For the text-containing cell, return its midpoint in (x, y) coordinate format. 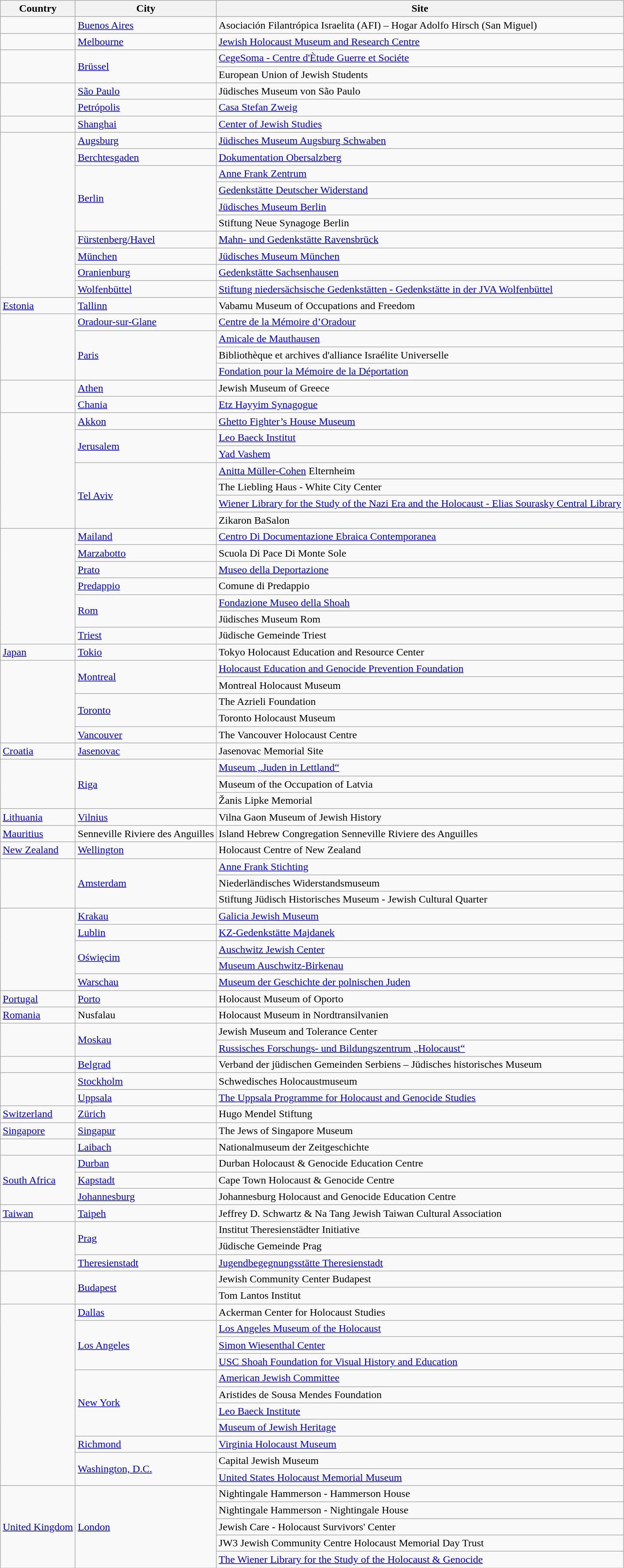
Jüdisches Museum Rom (420, 619)
Los Angeles Museum of the Holocaust (420, 1329)
Aristides de Sousa Mendes Foundation (420, 1395)
Durban (146, 1164)
Prag (146, 1238)
Holocaust Museum in Nordtransilvanien (420, 1015)
São Paulo (146, 91)
Berchtesgaden (146, 157)
Museum of Jewish Heritage (420, 1428)
Nationalmuseum der Zeitgeschichte (420, 1147)
New York (146, 1403)
Institut Theresienstädter Initiative (420, 1229)
The Uppsala Programme for Holocaust and Genocide Studies (420, 1098)
Jüdisches Museum Berlin (420, 207)
Oradour-sur-Glane (146, 322)
Jewish Holocaust Museum and Research Centre (420, 42)
Theresienstadt (146, 1263)
USC Shoah Foundation for Visual History and Education (420, 1362)
Stiftung niedersächsische Gedenkstätten - Gedenkstätte in der JVA Wolfenbüttel (420, 289)
Richmond (146, 1444)
Stockholm (146, 1081)
Fürstenberg/Havel (146, 240)
Russisches Forschungs- und Bildungszentrum „Holocaust“ (420, 1048)
Simon Wiesenthal Center (420, 1345)
Japan (38, 652)
München (146, 256)
Singapore (38, 1131)
Jewish Museum and Tolerance Center (420, 1032)
Leo Baeck Institute (420, 1411)
Island Hebrew Congregation Senneville Riviere des Anguilles (420, 834)
The Liebling Haus - White City Center (420, 487)
Krakau (146, 916)
Cape Town Holocaust & Genocide Centre (420, 1180)
Jewish Care - Holocaust Survivors' Center (420, 1526)
Johannesburg Holocaust and Genocide Education Centre (420, 1196)
Akkon (146, 421)
Scuola Di Pace Di Monte Sole (420, 553)
Senneville Riviere des Anguilles (146, 834)
Estonia (38, 306)
Yad Vashem (420, 454)
Museum „Juden in Lettland“ (420, 768)
South Africa (38, 1180)
Holocaust Museum of Oporto (420, 998)
Verband der jüdischen Gemeinden Serbiens – Jüdisches historisches Museum (420, 1065)
City (146, 9)
Paris (146, 355)
European Union of Jewish Students (420, 75)
Fondazione Museo della Shoah (420, 603)
London (146, 1526)
Ackerman Center for Holocaust Studies (420, 1312)
Center of Jewish Studies (420, 124)
Porto (146, 998)
Predappio (146, 586)
The Wiener Library for the Study of the Holocaust & Genocide (420, 1560)
Buenos Aires (146, 25)
Tokyo Holocaust Education and Resource Center (420, 652)
Vancouver (146, 735)
Anitta Müller-Cohen Elternheim (420, 470)
Jewish Museum of Greece (420, 388)
Chania (146, 404)
Leo Baeck Institut (420, 437)
Melbourne (146, 42)
Schwedisches Holocaustmuseum (420, 1081)
Jewish Community Center Budapest (420, 1279)
Nusfalau (146, 1015)
New Zealand (38, 850)
The Azrieli Foundation (420, 701)
Los Angeles (146, 1345)
Rom (146, 611)
Uppsala (146, 1098)
Stiftung Neue Synagoge Berlin (420, 223)
Stiftung Jüdisch Historisches Museum - Jewish Cultural Quarter (420, 900)
Zürich (146, 1114)
Museum der Geschichte der polnischen Juden (420, 982)
Lublin (146, 932)
Holocaust Education and Genocide Prevention Foundation (420, 668)
Marzabotto (146, 553)
Casa Stefan Zweig (420, 108)
Anne Frank Stichting (420, 867)
Budapest (146, 1288)
Kapstadt (146, 1180)
Augsburg (146, 140)
The Jews of Singapore Museum (420, 1131)
Lithuania (38, 817)
Centro Di Documentazione Ebraica Contemporanea (420, 537)
Galicia Jewish Museum (420, 916)
Petrópolis (146, 108)
Switzerland (38, 1114)
Jugendbegegnungsstätte Theresienstadt (420, 1263)
Fondation pour la Mémoire de la Déportation (420, 372)
Gedenkstätte Sachsenhausen (420, 273)
Wiener Library for the Study of the Nazi Era and the Holocaust - Elias Sourasky Central Library (420, 504)
Croatia (38, 751)
Site (420, 9)
Jüdisches Museum Augsburg Schwaben (420, 140)
The Vancouver Holocaust Centre (420, 735)
CegeSoma - Centre d'Ètude Guerre et Sociéte (420, 58)
Prato (146, 570)
Hugo Mendel Stiftung (420, 1114)
Tom Lantos Institut (420, 1296)
Capital Jewish Museum (420, 1460)
Toronto (146, 710)
Anne Frank Zentrum (420, 173)
Žanis Lipke Memorial (420, 801)
Taipeh (146, 1213)
Brüssel (146, 66)
Museo della Deportazione (420, 570)
Jüdische Gemeinde Triest (420, 636)
Vilna Gaon Museum of Jewish History (420, 817)
American Jewish Committee (420, 1378)
Montreal Holocaust Museum (420, 685)
Jüdisches Museum München (420, 256)
Gedenkstätte Deutscher Widerstand (420, 190)
Jasenovac (146, 751)
KZ-Gedenkstätte Majdanek (420, 932)
Tallinn (146, 306)
Jüdisches Museum von São Paulo (420, 91)
Auschwitz Jewish Center (420, 949)
Jerusalem (146, 446)
Comune di Predappio (420, 586)
Vabamu Museum of Occupations and Freedom (420, 306)
Singapur (146, 1131)
Riga (146, 784)
Moskau (146, 1040)
Holocaust Centre of New Zealand (420, 850)
Centre de la Mémoire d’Oradour (420, 322)
Washington, D.C. (146, 1469)
Triest (146, 636)
Etz Hayyim Synagogue (420, 404)
Wellington (146, 850)
United Kingdom (38, 1526)
Dokumentation Obersalzberg (420, 157)
Durban Holocaust & Genocide Education Centre (420, 1164)
Tel Aviv (146, 495)
Asociación Filantrópica Israelita (AFI) – Hogar Adolfo Hirsch (San Miguel) (420, 25)
Country (38, 9)
Ghetto Fighter’s House Museum (420, 421)
Athen (146, 388)
Museum of the Occupation of Latvia (420, 784)
Wolfenbüttel (146, 289)
Jasenovac Memorial Site (420, 751)
Dallas (146, 1312)
Warschau (146, 982)
Mailand (146, 537)
Portugal (38, 998)
Shanghai (146, 124)
Romania (38, 1015)
Virginia Holocaust Museum (420, 1444)
JW3 Jewish Community Centre Holocaust Memorial Day Trust (420, 1543)
Belgrad (146, 1065)
Taiwan (38, 1213)
Nightingale Hammerson - Nightingale House (420, 1510)
Vilnius (146, 817)
Mahn- und Gedenkstätte Ravensbrück (420, 240)
Tokio (146, 652)
Bibliothèque et archives d'alliance Israélite Universelle (420, 355)
Oświęcim (146, 957)
Berlin (146, 198)
Niederländisches Widerstandsmuseum (420, 883)
Laibach (146, 1147)
Jeffrey D. Schwartz & Na Tang Jewish Taiwan Cultural Association (420, 1213)
Nightingale Hammerson - Hammerson House (420, 1493)
Amicale de Mauthausen (420, 339)
Jüdische Gemeinde Prag (420, 1246)
Oranienburg (146, 273)
Mauritius (38, 834)
Montreal (146, 677)
Toronto Holocaust Museum (420, 718)
Zikaron BaSalon (420, 520)
Museum Auschwitz-Birkenau (420, 965)
Amsterdam (146, 883)
United States Holocaust Memorial Museum (420, 1477)
Johannesburg (146, 1196)
